Identify which cell holds the provided text, then report its [x, y] central coordinate. 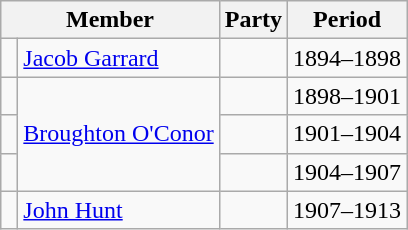
Period [348, 20]
Member [110, 20]
1898–1901 [348, 96]
Party [253, 20]
1901–1904 [348, 134]
John Hunt [118, 210]
1894–1898 [348, 58]
Jacob Garrard [118, 58]
Broughton O'Conor [118, 134]
1907–1913 [348, 210]
1904–1907 [348, 172]
